Output the [X, Y] coordinate of the center of the cell containing the given text.  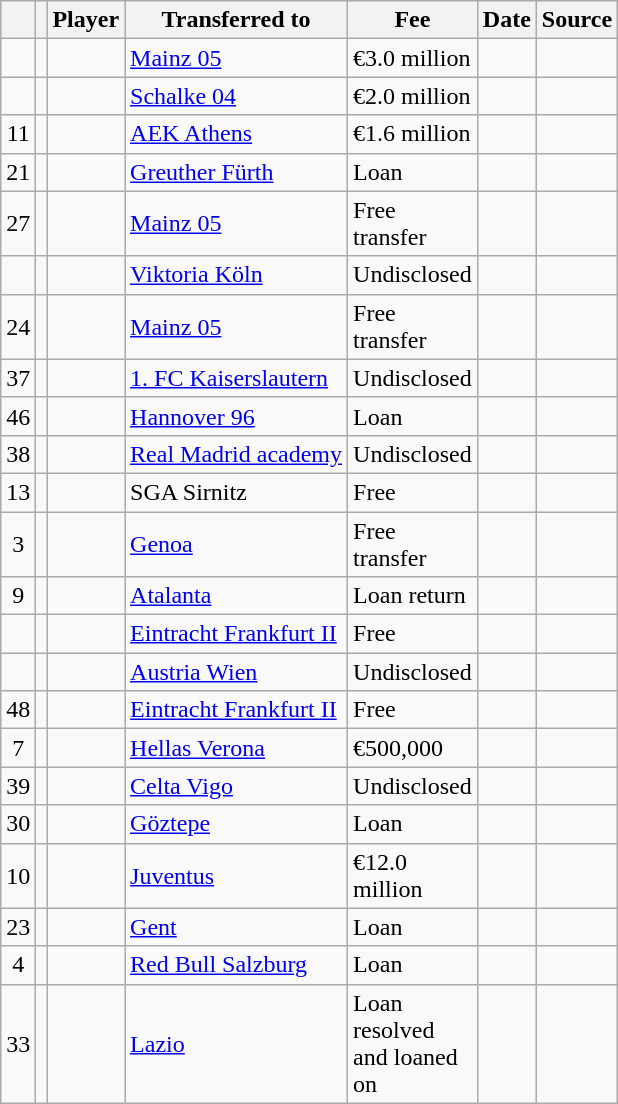
Loan resolved and loaned on [413, 1044]
€12.0 million [413, 876]
1. FC Kaiserslautern [236, 378]
Atalanta [236, 596]
Lazio [236, 1044]
46 [18, 416]
48 [18, 710]
37 [18, 378]
11 [18, 134]
AEK Athens [236, 134]
33 [18, 1044]
Player [86, 20]
Date [506, 20]
Austria Wien [236, 672]
Loan return [413, 596]
23 [18, 927]
9 [18, 596]
Fee [413, 20]
Greuther Fürth [236, 172]
Real Madrid academy [236, 454]
Source [576, 20]
Red Bull Salzburg [236, 965]
Schalke 04 [236, 96]
7 [18, 748]
€500,000 [413, 748]
38 [18, 454]
27 [18, 224]
SGA Sirnitz [236, 492]
Celta Vigo [236, 786]
3 [18, 544]
€1.6 million [413, 134]
30 [18, 824]
Juventus [236, 876]
13 [18, 492]
4 [18, 965]
10 [18, 876]
24 [18, 326]
Göztepe [236, 824]
Viktoria Köln [236, 275]
€3.0 million [413, 58]
€2.0 million [413, 96]
Transferred to [236, 20]
Hellas Verona [236, 748]
Genoa [236, 544]
21 [18, 172]
Hannover 96 [236, 416]
Gent [236, 927]
39 [18, 786]
